Scan for the cell matching the given text and deliver its (x, y) coordinate at center. 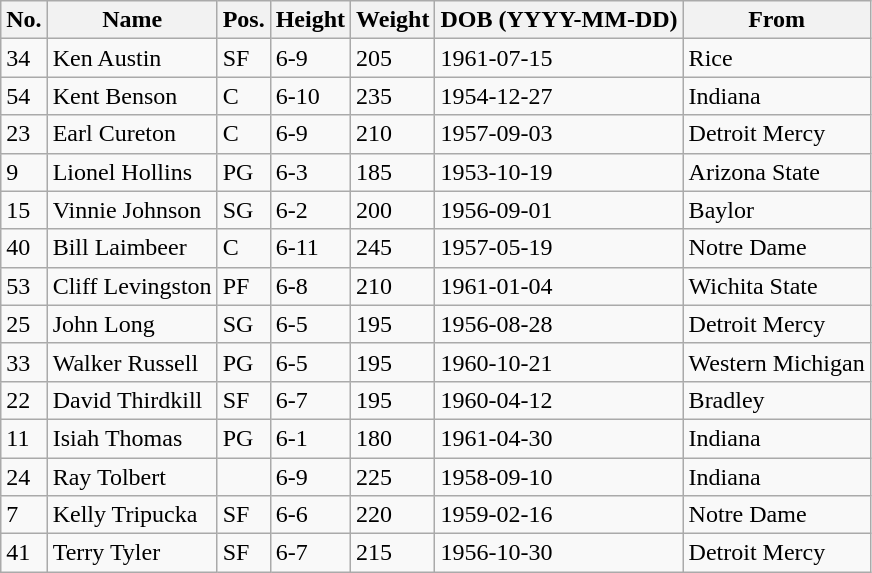
6-2 (310, 210)
34 (24, 58)
Ray Tolbert (132, 477)
235 (393, 96)
24 (24, 477)
From (776, 20)
Weight (393, 20)
6-1 (310, 438)
David Thirdkill (132, 400)
185 (393, 172)
225 (393, 477)
25 (24, 324)
22 (24, 400)
54 (24, 96)
1960-10-21 (559, 362)
Baylor (776, 210)
Bill Laimbeer (132, 248)
Isiah Thomas (132, 438)
1960-04-12 (559, 400)
200 (393, 210)
23 (24, 134)
Lionel Hollins (132, 172)
1956-09-01 (559, 210)
6-11 (310, 248)
1961-04-30 (559, 438)
Western Michigan (776, 362)
John Long (132, 324)
40 (24, 248)
Wichita State (776, 286)
Rice (776, 58)
Cliff Levingston (132, 286)
Ken Austin (132, 58)
41 (24, 553)
Arizona State (776, 172)
53 (24, 286)
205 (393, 58)
1959-02-16 (559, 515)
Kent Benson (132, 96)
Walker Russell (132, 362)
215 (393, 553)
6-6 (310, 515)
15 (24, 210)
9 (24, 172)
DOB (YYYY-MM-DD) (559, 20)
11 (24, 438)
180 (393, 438)
1953-10-19 (559, 172)
1954-12-27 (559, 96)
245 (393, 248)
Kelly Tripucka (132, 515)
Pos. (244, 20)
Bradley (776, 400)
6-3 (310, 172)
1957-09-03 (559, 134)
6-10 (310, 96)
220 (393, 515)
Terry Tyler (132, 553)
No. (24, 20)
Vinnie Johnson (132, 210)
1956-08-28 (559, 324)
1961-07-15 (559, 58)
Earl Cureton (132, 134)
1961-01-04 (559, 286)
Name (132, 20)
PF (244, 286)
6-8 (310, 286)
7 (24, 515)
Height (310, 20)
1956-10-30 (559, 553)
33 (24, 362)
1957-05-19 (559, 248)
1958-09-10 (559, 477)
